Output the (X, Y) coordinate of the center of the cell containing the given text.  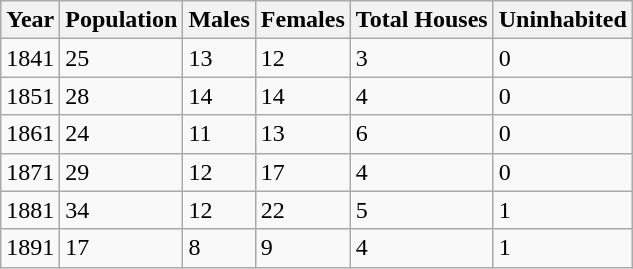
Year (30, 20)
9 (302, 248)
29 (122, 172)
Uninhabited (562, 20)
1891 (30, 248)
Population (122, 20)
Total Houses (422, 20)
22 (302, 210)
Males (219, 20)
1871 (30, 172)
1861 (30, 134)
1881 (30, 210)
11 (219, 134)
6 (422, 134)
24 (122, 134)
8 (219, 248)
1851 (30, 96)
5 (422, 210)
25 (122, 58)
28 (122, 96)
Females (302, 20)
34 (122, 210)
3 (422, 58)
1841 (30, 58)
